Identify which cell holds the provided text, then report its (X, Y) central coordinate. 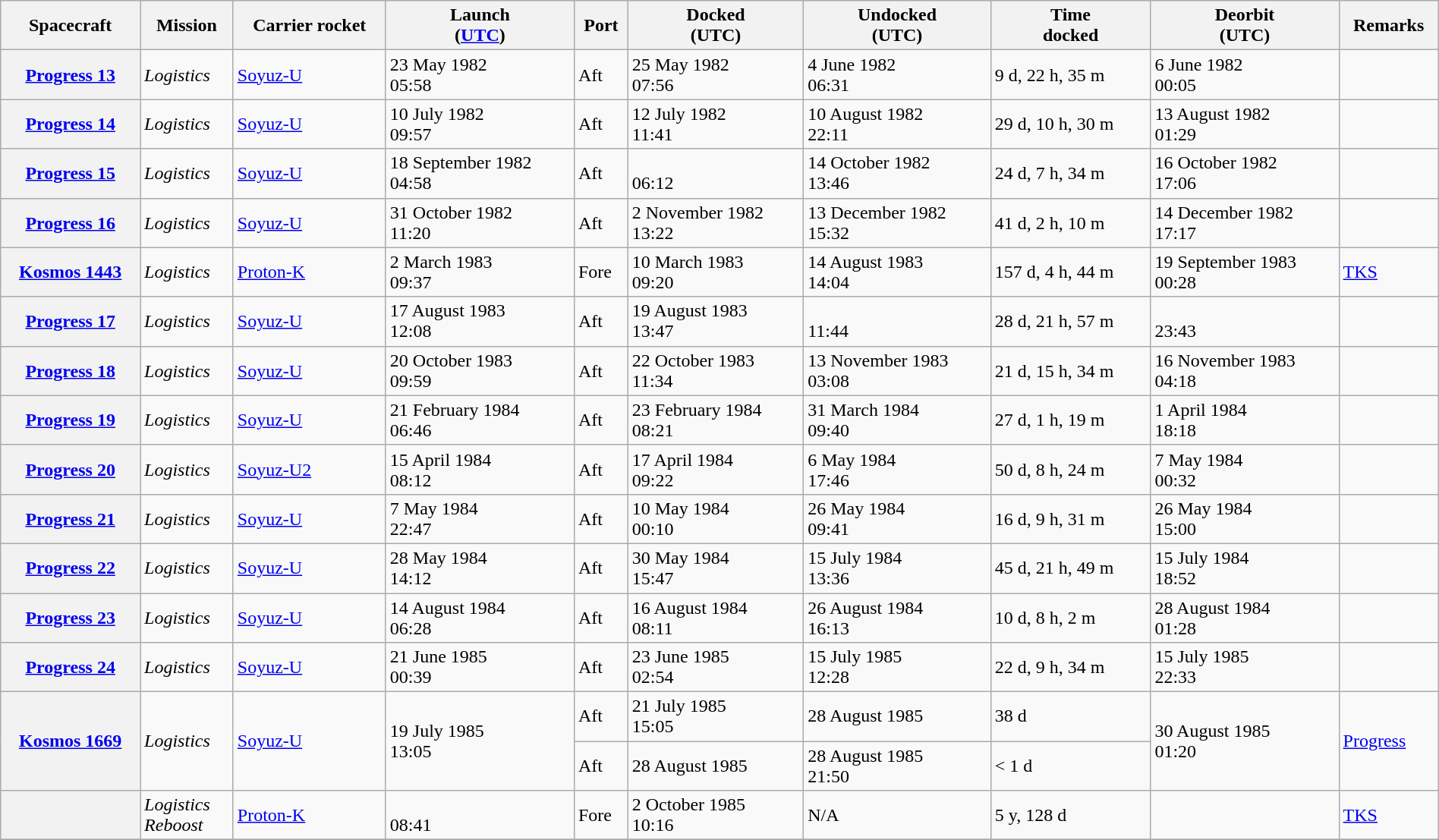
10 July 198209:57 (480, 124)
28 August 198401:28 (1245, 618)
14 August 198314:04 (897, 272)
Launch(UTC) (480, 26)
19 July 198513:05 (480, 741)
10 August 198222:11 (897, 124)
2 November 198213:22 (715, 223)
< 1 d (1070, 766)
157 d, 4 h, 44 m (1070, 272)
Mission (187, 26)
27 d, 1 h, 19 m (1070, 420)
Progress 22 (71, 568)
30 May 198415:47 (715, 568)
13 November 198303:08 (897, 370)
Kosmos 1669 (71, 741)
17 April 198409:22 (715, 469)
21 February 198406:46 (480, 420)
29 d, 10 h, 30 m (1070, 124)
20 October 198309:59 (480, 370)
Soyuz-U2 (310, 469)
Progress 13 (71, 74)
6 June 198200:05 (1245, 74)
22 d, 9 h, 34 m (1070, 668)
Spacecraft (71, 26)
Progress (1389, 741)
Progress 19 (71, 420)
14 December 198217:17 (1245, 223)
23:43 (1245, 322)
26 May 198409:41 (897, 519)
15 July 198413:36 (897, 568)
31 October 198211:20 (480, 223)
Carrier rocket (310, 26)
30 August 198501:20 (1245, 741)
10 May 198400:10 (715, 519)
08:41 (480, 815)
Timedocked (1070, 26)
10 March 198309:20 (715, 272)
13 August 198201:29 (1245, 124)
9 d, 22 h, 35 m (1070, 74)
Deorbit(UTC) (1245, 26)
31 March 198409:40 (897, 420)
Progress 15 (71, 173)
18 September 198204:58 (480, 173)
45 d, 21 h, 49 m (1070, 568)
26 May 198415:00 (1245, 519)
28 May 198414:12 (480, 568)
Progress 17 (71, 322)
25 May 198207:56 (715, 74)
19 September 198300:28 (1245, 272)
28 d, 21 h, 57 m (1070, 322)
N/A (897, 815)
38 d (1070, 716)
21 June 198500:39 (480, 668)
Progress 23 (71, 618)
14 October 198213:46 (897, 173)
11:44 (897, 322)
1 April 198418:18 (1245, 420)
16 November 198304:18 (1245, 370)
13 December 198215:32 (897, 223)
10 d, 8 h, 2 m (1070, 618)
Progress 21 (71, 519)
7 May 198400:32 (1245, 469)
21 July 198515:05 (715, 716)
50 d, 8 h, 24 m (1070, 469)
Progress 14 (71, 124)
22 October 198311:34 (715, 370)
2 October 198510:16 (715, 815)
7 May 198422:47 (480, 519)
16 October 198217:06 (1245, 173)
15 April 198408:12 (480, 469)
15 July 198512:28 (897, 668)
Remarks (1389, 26)
Progress 16 (71, 223)
16 d, 9 h, 31 m (1070, 519)
Docked(UTC) (715, 26)
23 February 198408:21 (715, 420)
Kosmos 1443 (71, 272)
Progress 24 (71, 668)
Progress 20 (71, 469)
2 March 198309:37 (480, 272)
6 May 198417:46 (897, 469)
26 August 198416:13 (897, 618)
28 August 198521:50 (897, 766)
15 July 198522:33 (1245, 668)
Port (601, 26)
06:12 (715, 173)
14 August 198406:28 (480, 618)
23 May 198205:58 (480, 74)
4 June 198206:31 (897, 74)
16 August 198408:11 (715, 618)
12 July 198211:41 (715, 124)
17 August 198312:08 (480, 322)
Progress 18 (71, 370)
5 y, 128 d (1070, 815)
24 d, 7 h, 34 m (1070, 173)
Undocked(UTC) (897, 26)
19 August 198313:47 (715, 322)
15 July 198418:52 (1245, 568)
21 d, 15 h, 34 m (1070, 370)
23 June 198502:54 (715, 668)
LogisticsReboost (187, 815)
41 d, 2 h, 10 m (1070, 223)
